Locate the cell with the specified text and output its [X, Y] center coordinate. 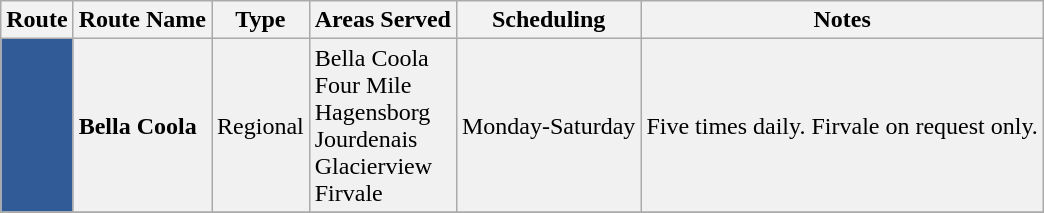
Route [37, 20]
Areas Served [382, 20]
Scheduling [548, 20]
Type [261, 20]
Regional [261, 126]
Five times daily. Firvale on request only. [842, 126]
Route Name [142, 20]
Notes [842, 20]
Bella CoolaFour MileHagensborgJourdenaisGlacierviewFirvale [382, 126]
Monday-Saturday [548, 126]
Bella Coola [142, 126]
